Detect which cell encompasses the target text, then output its [x, y] center coordinate. 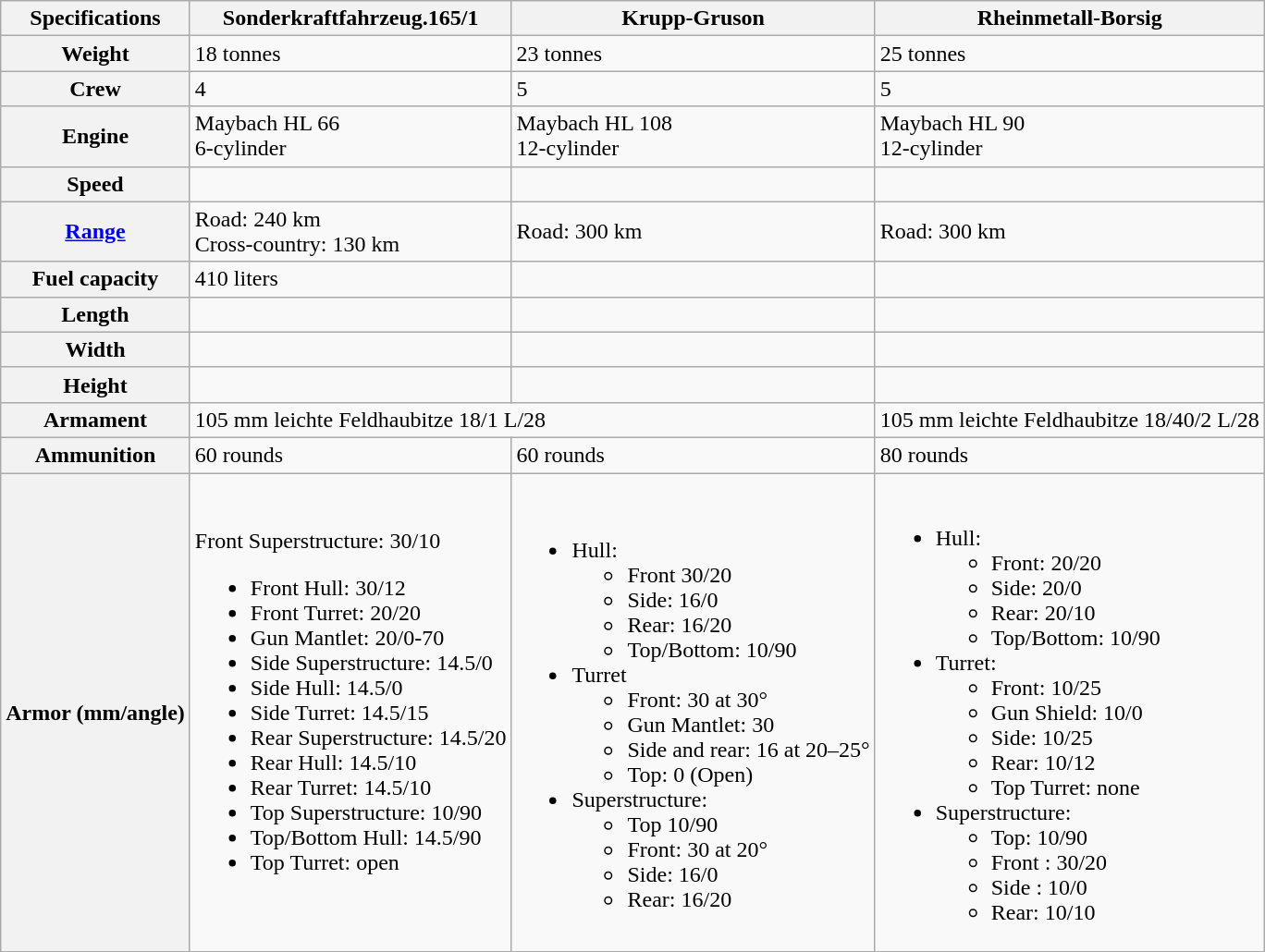
Weight [96, 54]
Specifications [96, 18]
Krupp-Gruson [694, 18]
Armor (mm/angle) [96, 713]
23 tonnes [694, 54]
Crew [96, 89]
Maybach HL 9012-cylinder [1069, 137]
Speed [96, 184]
Engine [96, 137]
Fuel capacity [96, 279]
Road: 240 kmCross-country: 130 km [350, 231]
Sonderkraftfahrzeug.165/1 [350, 18]
4 [350, 89]
105 mm leichte Feldhaubitze 18/40/2 L/28 [1069, 420]
Length [96, 314]
105 mm leichte Feldhaubitze 18/1 L/28 [533, 420]
Width [96, 349]
Maybach HL 666-cylinder [350, 137]
410 liters [350, 279]
Armament [96, 420]
18 tonnes [350, 54]
25 tonnes [1069, 54]
Rheinmetall-Borsig [1069, 18]
Height [96, 384]
Range [96, 231]
Maybach HL 10812-cylinder [694, 137]
80 rounds [1069, 455]
Ammunition [96, 455]
